Scan for the cell matching the given text and deliver its [x, y] coordinate at center. 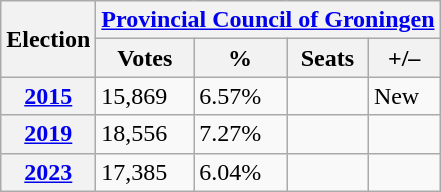
2023 [48, 172]
New [404, 96]
18,556 [145, 134]
Provincial Council of Groningen [268, 20]
Votes [145, 58]
2019 [48, 134]
% [240, 58]
6.04% [240, 172]
Election [48, 39]
+/– [404, 58]
17,385 [145, 172]
Seats [328, 58]
7.27% [240, 134]
6.57% [240, 96]
2015 [48, 96]
15,869 [145, 96]
